From the cell containing the given text, extract its center point as [x, y] coordinate. 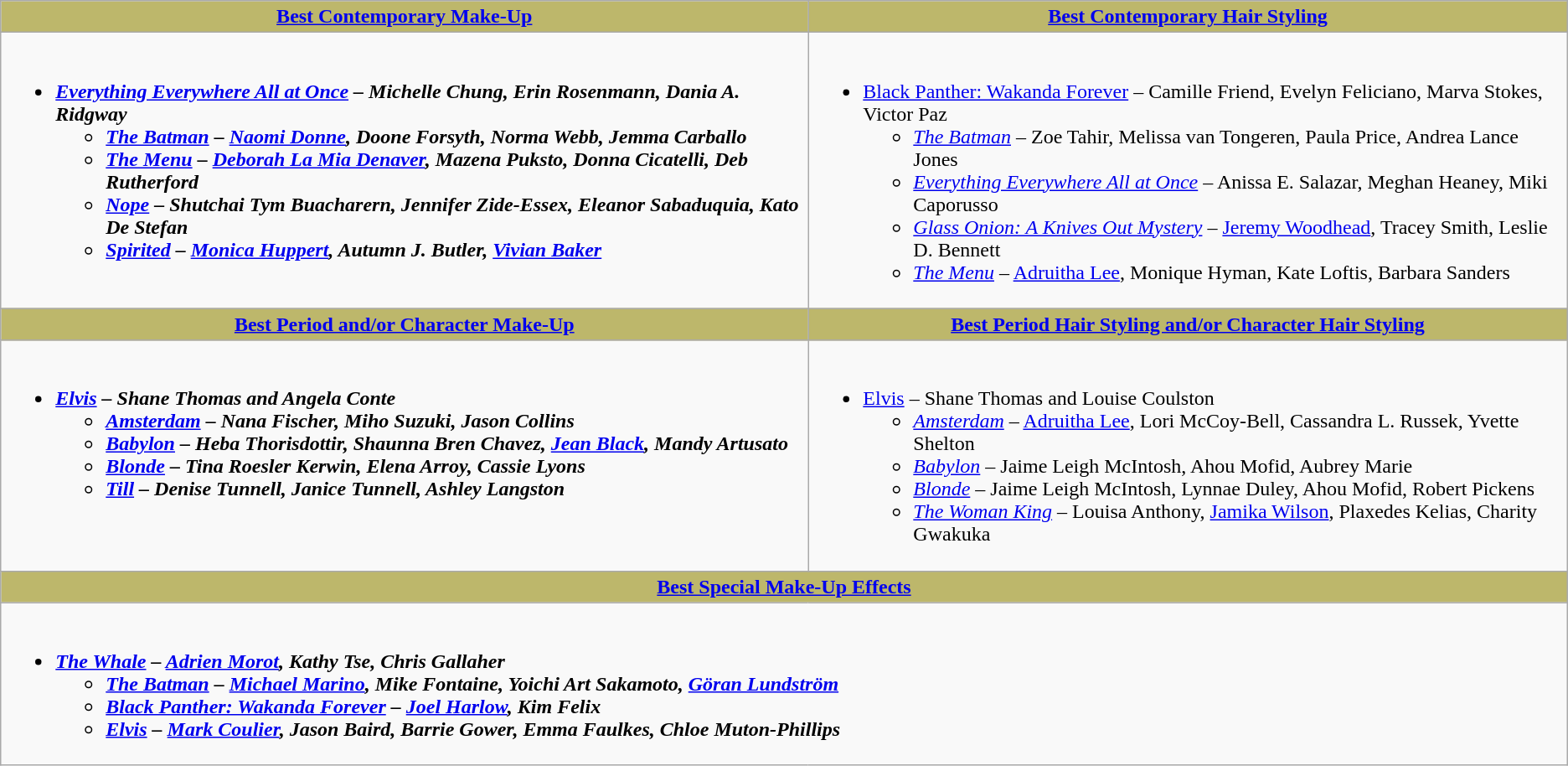
Best Period Hair Styling and/or Character Hair Styling [1188, 324]
Best Period and/or Character Make-Up [405, 324]
Best Contemporary Make-Up [405, 17]
Best Special Make-Up Effects [784, 587]
Best Contemporary Hair Styling [1188, 17]
